Output the (x, y) coordinate of the center of the cell containing the given text.  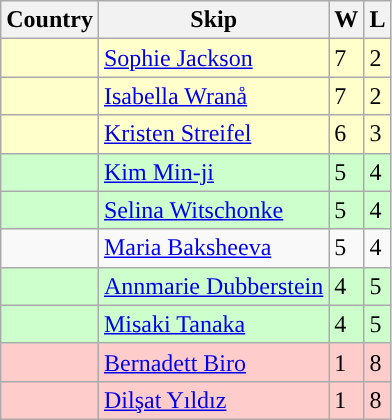
Kim Min-ji (213, 172)
Dilşat Yıldız (213, 400)
Annmarie Dubberstein (213, 286)
Maria Baksheeva (213, 248)
Sophie Jackson (213, 58)
Country (50, 20)
L (378, 20)
Bernadett Biro (213, 362)
Kristen Streifel (213, 134)
Isabella Wranå (213, 96)
6 (346, 134)
Misaki Tanaka (213, 324)
Selina Witschonke (213, 210)
W (346, 20)
3 (378, 134)
Skip (213, 20)
